For the text-containing cell, return its midpoint in (X, Y) coordinate format. 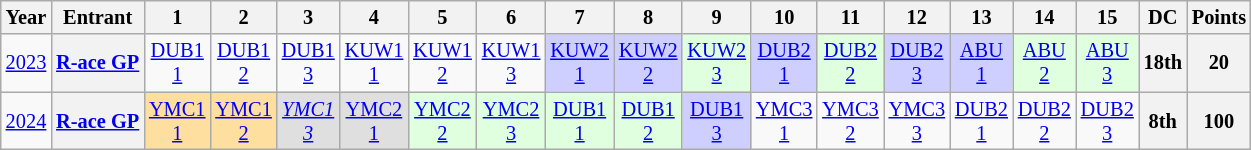
100 (1219, 121)
KUW21 (580, 63)
9 (716, 17)
2 (243, 17)
KUW22 (648, 63)
Points (1219, 17)
ABU2 (1044, 63)
YMC31 (784, 121)
1 (177, 17)
KUW11 (374, 63)
20 (1219, 63)
KUW12 (442, 63)
2023 (26, 63)
18th (1163, 63)
4 (374, 17)
YMC13 (308, 121)
Entrant (98, 17)
YMC22 (442, 121)
6 (512, 17)
YMC21 (374, 121)
YMC11 (177, 121)
ABU1 (982, 63)
YMC32 (850, 121)
YMC12 (243, 121)
14 (1044, 17)
DC (1163, 17)
13 (982, 17)
8th (1163, 121)
15 (1108, 17)
YMC33 (917, 121)
5 (442, 17)
8 (648, 17)
2024 (26, 121)
10 (784, 17)
7 (580, 17)
KUW13 (512, 63)
ABU3 (1108, 63)
KUW23 (716, 63)
3 (308, 17)
YMC23 (512, 121)
Year (26, 17)
11 (850, 17)
12 (917, 17)
